Determine the [x, y] coordinate at the center of the cell enclosing the given text.  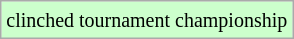
clinched tournament championship [147, 20]
